Scan for the cell matching the given text and deliver its (X, Y) coordinate at center. 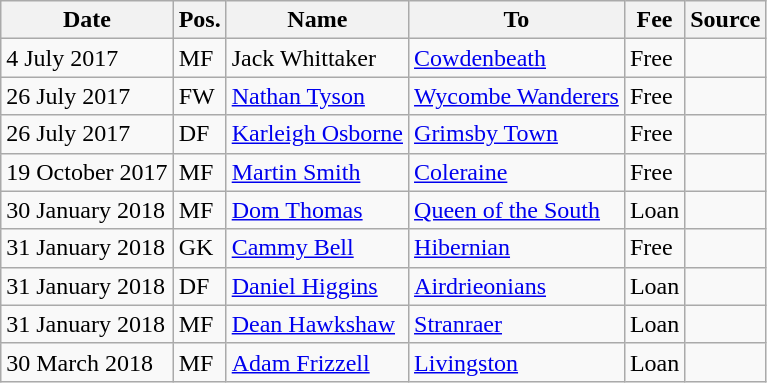
Queen of the South (517, 210)
Name (317, 20)
Karleigh Osborne (317, 134)
30 March 2018 (87, 362)
Dom Thomas (317, 210)
Daniel Higgins (317, 286)
Dean Hawkshaw (317, 324)
Nathan Tyson (317, 96)
Livingston (517, 362)
Martin Smith (317, 172)
19 October 2017 (87, 172)
Hibernian (517, 248)
30 January 2018 (87, 210)
Stranraer (517, 324)
Adam Frizzell (317, 362)
4 July 2017 (87, 58)
Coleraine (517, 172)
To (517, 20)
Date (87, 20)
Grimsby Town (517, 134)
Airdrieonians (517, 286)
GK (200, 248)
Pos. (200, 20)
Fee (654, 20)
Wycombe Wanderers (517, 96)
Source (726, 20)
Cowdenbeath (517, 58)
Cammy Bell (317, 248)
Jack Whittaker (317, 58)
FW (200, 96)
